Provide the (x, y) coordinate of the cell's center where the given text is located.  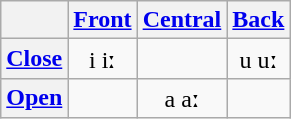
Close (34, 59)
i iː (102, 59)
Front (102, 20)
u uː (258, 59)
a aː (182, 98)
Back (258, 20)
Open (34, 98)
Central (182, 20)
